Search for the cell housing the specified text and yield its [x, y] center coordinate. 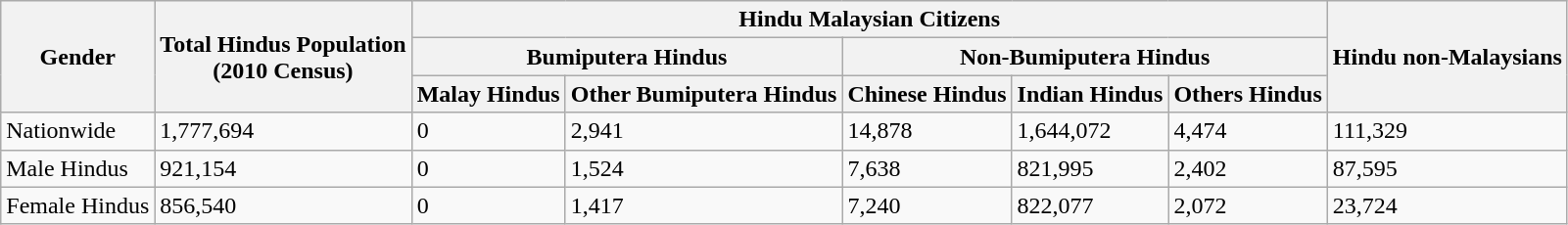
23,724 [1448, 205]
Indian Hindus [1090, 94]
1,777,694 [283, 131]
921,154 [283, 168]
111,329 [1448, 131]
821,995 [1090, 168]
1,644,072 [1090, 131]
87,595 [1448, 168]
Female Hindus [78, 205]
4,474 [1248, 131]
822,077 [1090, 205]
Chinese Hindus [927, 94]
14,878 [927, 131]
Others Hindus [1248, 94]
Bumiputera Hindus [627, 57]
Hindu Malaysian Citizens [870, 20]
Nationwide [78, 131]
2,402 [1248, 168]
2,941 [703, 131]
Malay Hindus [488, 94]
7,240 [927, 205]
1,524 [703, 168]
Gender [78, 57]
Other Bumiputera Hindus [703, 94]
856,540 [283, 205]
Non-Bumiputera Hindus [1085, 57]
Male Hindus [78, 168]
1,417 [703, 205]
Total Hindus Population(2010 Census) [283, 57]
7,638 [927, 168]
2,072 [1248, 205]
Hindu non-Malaysians [1448, 57]
